Return the [X, Y] coordinate for the center point of the cell that contains the specified text.  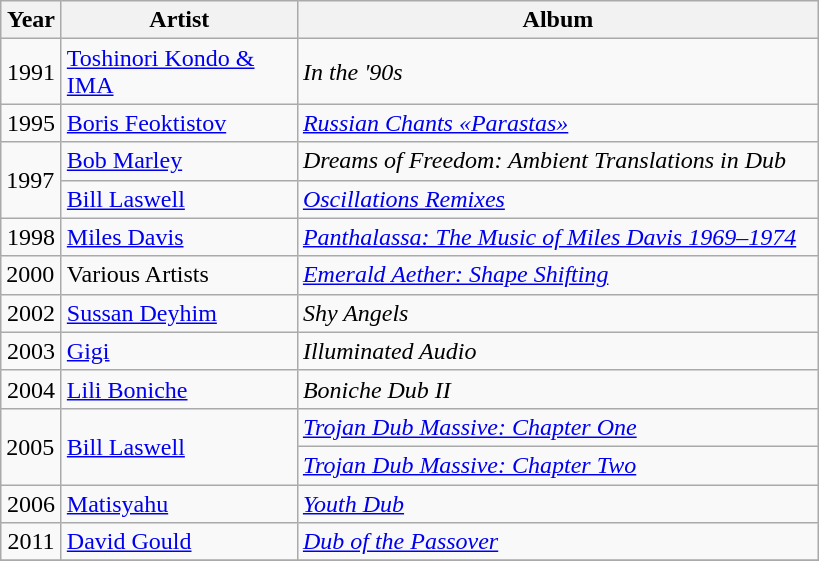
Matisyahu [179, 503]
Boniche Dub II [558, 389]
Panthalassa: The Music of Miles Davis 1969–1974 [558, 237]
Illuminated Audio [558, 351]
1998 [32, 237]
1995 [32, 123]
Emerald Aether: Shape Shifting [558, 275]
Russian Chants «Parastas» [558, 123]
Oscillations Remixes [558, 199]
Trojan Dub Massive: Chapter Two [558, 465]
Dub of the Passover [558, 542]
2003 [32, 351]
2000 [32, 275]
Youth Dub [558, 503]
2004 [32, 389]
Shy Angels [558, 313]
1991 [32, 72]
Boris Feoktistov [179, 123]
Album [558, 20]
2005 [32, 446]
Toshinori Kondo & IMA [179, 72]
Trojan Dub Massive: Chapter One [558, 427]
Sussan Deyhim [179, 313]
2002 [32, 313]
2011 [32, 542]
Miles Davis [179, 237]
1997 [32, 180]
Gigi [179, 351]
2006 [32, 503]
Lili Boniche [179, 389]
David Gould [179, 542]
In the '90s [558, 72]
Year [32, 20]
Artist [179, 20]
Bob Marley [179, 161]
Various Artists [179, 275]
Dreams of Freedom: Ambient Translations in Dub [558, 161]
